Return [X, Y] of the center of cell containing provided text 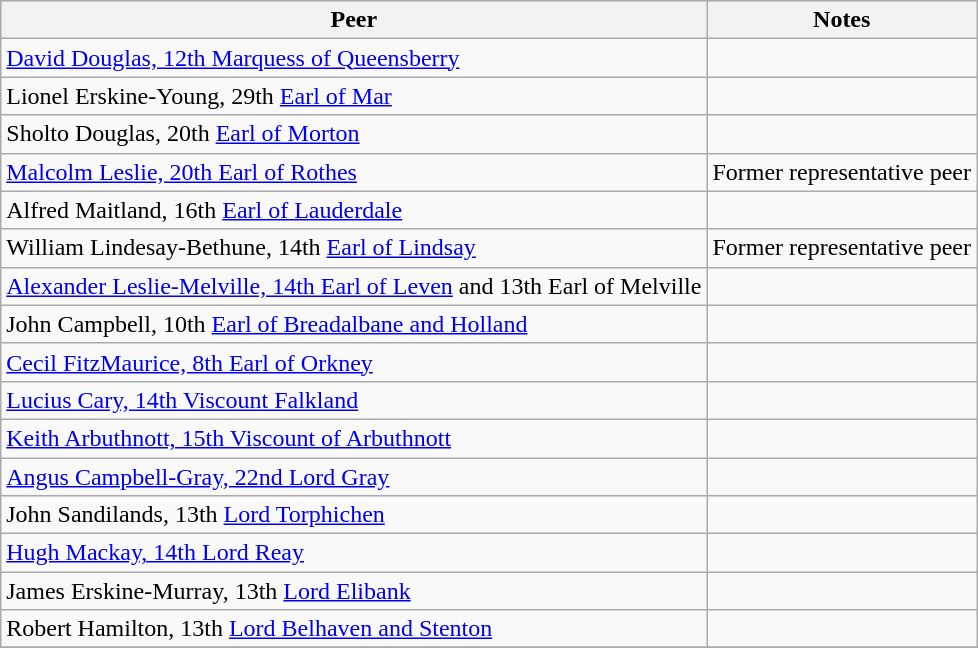
Robert Hamilton, 13th Lord Belhaven and Stenton [354, 629]
David Douglas, 12th Marquess of Queensberry [354, 58]
Sholto Douglas, 20th Earl of Morton [354, 134]
Alexander Leslie-Melville, 14th Earl of Leven and 13th Earl of Melville [354, 286]
Notes [842, 20]
Lucius Cary, 14th Viscount Falkland [354, 400]
Lionel Erskine-Young, 29th Earl of Mar [354, 96]
William Lindesay-Bethune, 14th Earl of Lindsay [354, 248]
Peer [354, 20]
Cecil FitzMaurice, 8th Earl of Orkney [354, 362]
Alfred Maitland, 16th Earl of Lauderdale [354, 210]
Keith Arbuthnott, 15th Viscount of Arbuthnott [354, 438]
James Erskine-Murray, 13th Lord Elibank [354, 591]
John Campbell, 10th Earl of Breadalbane and Holland [354, 324]
Malcolm Leslie, 20th Earl of Rothes [354, 172]
Hugh Mackay, 14th Lord Reay [354, 553]
John Sandilands, 13th Lord Torphichen [354, 515]
Angus Campbell-Gray, 22nd Lord Gray [354, 477]
